Capture the cell that displays the provided text and extract its (X, Y) central coordinate. 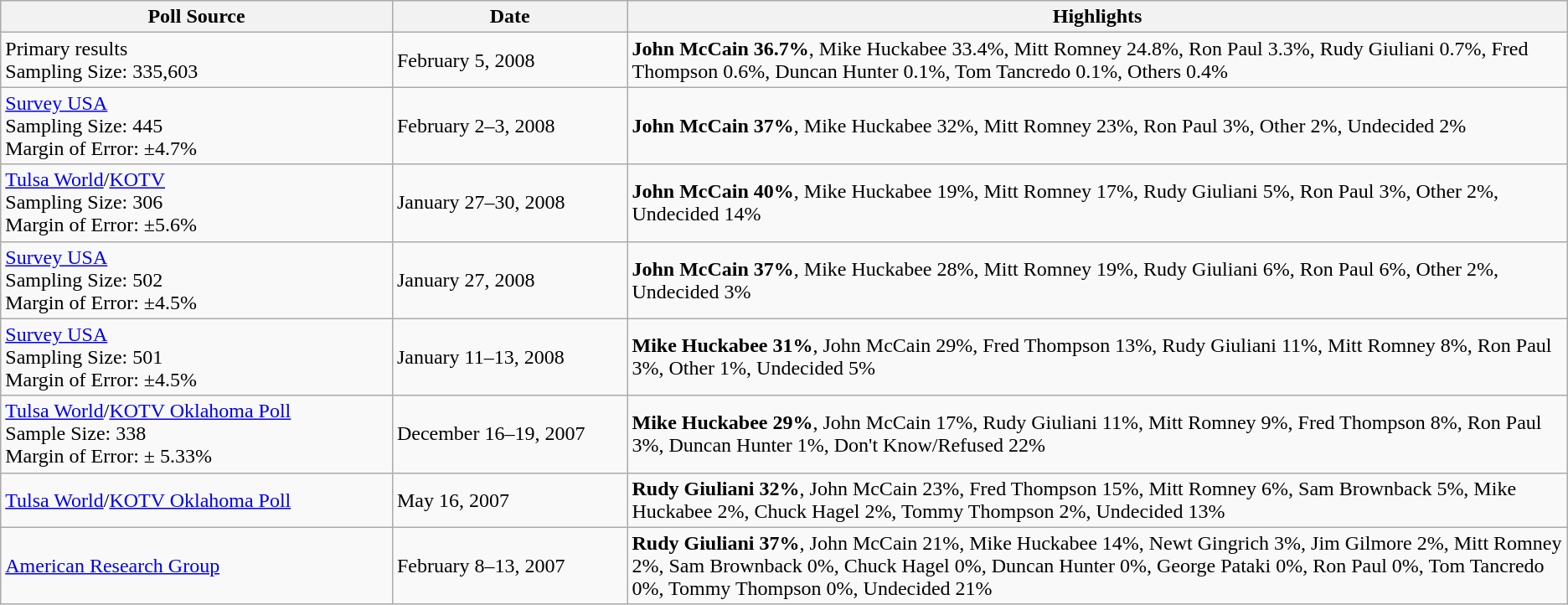
December 16–19, 2007 (509, 434)
Mike Huckabee 29%, John McCain 17%, Rudy Giuliani 11%, Mitt Romney 9%, Fred Thompson 8%, Ron Paul 3%, Duncan Hunter 1%, Don't Know/Refused 22% (1097, 434)
John McCain 37%, Mike Huckabee 32%, Mitt Romney 23%, Ron Paul 3%, Other 2%, Undecided 2% (1097, 126)
Date (509, 17)
Poll Source (197, 17)
February 5, 2008 (509, 60)
Survey USASampling Size: 501 Margin of Error: ±4.5% (197, 357)
Survey USASampling Size: 502 Margin of Error: ±4.5% (197, 280)
John McCain 37%, Mike Huckabee 28%, Mitt Romney 19%, Rudy Giuliani 6%, Ron Paul 6%, Other 2%, Undecided 3% (1097, 280)
February 8–13, 2007 (509, 566)
American Research Group (197, 566)
February 2–3, 2008 (509, 126)
Tulsa World/KOTV Oklahoma PollSample Size: 338 Margin of Error: ± 5.33% (197, 434)
Tulsa World/KOTVSampling Size: 306 Margin of Error: ±5.6% (197, 203)
John McCain 40%, Mike Huckabee 19%, Mitt Romney 17%, Rudy Giuliani 5%, Ron Paul 3%, Other 2%, Undecided 14% (1097, 203)
Mike Huckabee 31%, John McCain 29%, Fred Thompson 13%, Rudy Giuliani 11%, Mitt Romney 8%, Ron Paul 3%, Other 1%, Undecided 5% (1097, 357)
January 27–30, 2008 (509, 203)
Highlights (1097, 17)
Tulsa World/KOTV Oklahoma Poll (197, 499)
Primary resultsSampling Size: 335,603 (197, 60)
Survey USASampling Size: 445 Margin of Error: ±4.7% (197, 126)
May 16, 2007 (509, 499)
January 11–13, 2008 (509, 357)
January 27, 2008 (509, 280)
